Capture the cell that displays the provided text and extract its [X, Y] central coordinate. 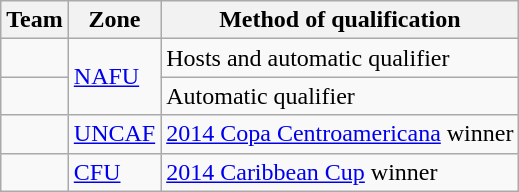
Method of qualification [340, 20]
Zone [114, 20]
CFU [114, 172]
Hosts and automatic qualifier [340, 58]
UNCAF [114, 134]
Automatic qualifier [340, 96]
2014 Caribbean Cup winner [340, 172]
2014 Copa Centroamericana winner [340, 134]
Team [35, 20]
NAFU [114, 77]
